Output the (x, y) coordinate of the center of the cell containing the given text.  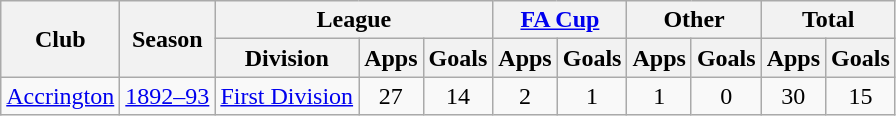
Club (60, 39)
Other (694, 20)
27 (391, 96)
League (354, 20)
14 (458, 96)
Season (168, 39)
First Division (287, 96)
15 (861, 96)
1892–93 (168, 96)
Accrington (60, 96)
30 (793, 96)
Division (287, 58)
FA Cup (560, 20)
2 (525, 96)
0 (726, 96)
Total (828, 20)
